For the text-containing cell, return its midpoint in (x, y) coordinate format. 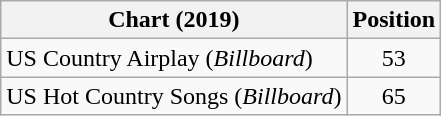
Chart (2019) (174, 20)
US Hot Country Songs (Billboard) (174, 96)
65 (394, 96)
53 (394, 58)
Position (394, 20)
US Country Airplay (Billboard) (174, 58)
